Search for the cell housing the specified text and yield its [X, Y] center coordinate. 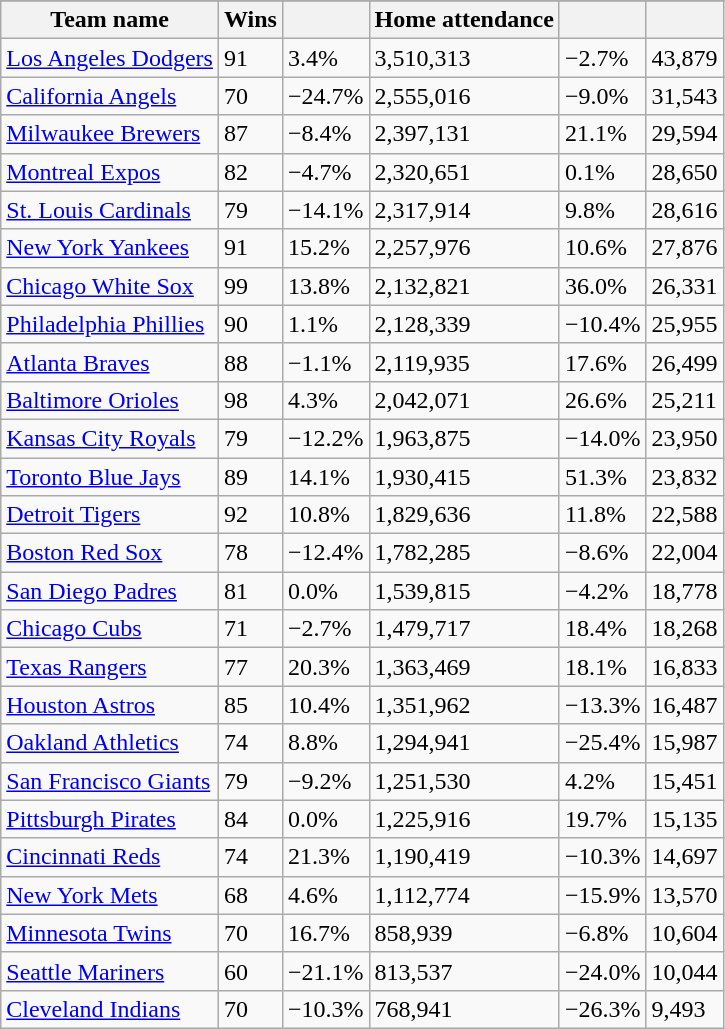
1,112,774 [464, 895]
88 [250, 362]
81 [250, 591]
2,320,651 [464, 172]
9,493 [684, 1009]
−14.1% [326, 210]
21.3% [326, 857]
28,650 [684, 172]
San Francisco Giants [110, 781]
11.8% [602, 515]
1,190,419 [464, 857]
Chicago Cubs [110, 629]
2,132,821 [464, 286]
29,594 [684, 134]
10.4% [326, 705]
25,955 [684, 324]
23,950 [684, 438]
0.1% [602, 172]
San Diego Padres [110, 591]
Houston Astros [110, 705]
−8.6% [602, 553]
1,351,962 [464, 705]
2,119,935 [464, 362]
−9.2% [326, 781]
Montreal Expos [110, 172]
−9.0% [602, 96]
23,832 [684, 477]
Oakland Athletics [110, 743]
California Angels [110, 96]
4.2% [602, 781]
Los Angeles Dodgers [110, 58]
−4.7% [326, 172]
−12.2% [326, 438]
New York Mets [110, 895]
858,939 [464, 933]
2,317,914 [464, 210]
85 [250, 705]
Cincinnati Reds [110, 857]
−14.0% [602, 438]
1,251,530 [464, 781]
−4.2% [602, 591]
−26.3% [602, 1009]
−24.0% [602, 971]
16.7% [326, 933]
−25.4% [602, 743]
71 [250, 629]
−10.4% [602, 324]
28,616 [684, 210]
51.3% [602, 477]
13,570 [684, 895]
26.6% [602, 400]
St. Louis Cardinals [110, 210]
18.1% [602, 667]
Cleveland Indians [110, 1009]
26,499 [684, 362]
68 [250, 895]
−13.3% [602, 705]
84 [250, 819]
18,268 [684, 629]
−15.9% [602, 895]
10.8% [326, 515]
8.8% [326, 743]
Detroit Tigers [110, 515]
1,930,415 [464, 477]
2,042,071 [464, 400]
77 [250, 667]
2,397,131 [464, 134]
99 [250, 286]
Home attendance [464, 20]
Minnesota Twins [110, 933]
92 [250, 515]
16,833 [684, 667]
18,778 [684, 591]
26,331 [684, 286]
Milwaukee Brewers [110, 134]
−1.1% [326, 362]
10,604 [684, 933]
4.3% [326, 400]
Team name [110, 20]
1,363,469 [464, 667]
27,876 [684, 248]
9.8% [602, 210]
78 [250, 553]
10.6% [602, 248]
60 [250, 971]
1,539,815 [464, 591]
−24.7% [326, 96]
82 [250, 172]
22,004 [684, 553]
43,879 [684, 58]
15,987 [684, 743]
1,294,941 [464, 743]
14.1% [326, 477]
Seattle Mariners [110, 971]
36.0% [602, 286]
−8.4% [326, 134]
Atlanta Braves [110, 362]
Kansas City Royals [110, 438]
New York Yankees [110, 248]
−6.8% [602, 933]
98 [250, 400]
Pittsburgh Pirates [110, 819]
15,451 [684, 781]
813,537 [464, 971]
89 [250, 477]
19.7% [602, 819]
13.8% [326, 286]
22,588 [684, 515]
2,128,339 [464, 324]
15,135 [684, 819]
87 [250, 134]
2,257,976 [464, 248]
90 [250, 324]
1,225,916 [464, 819]
4.6% [326, 895]
Chicago White Sox [110, 286]
Texas Rangers [110, 667]
1,782,285 [464, 553]
1,479,717 [464, 629]
18.4% [602, 629]
20.3% [326, 667]
Toronto Blue Jays [110, 477]
16,487 [684, 705]
15.2% [326, 248]
31,543 [684, 96]
25,211 [684, 400]
Boston Red Sox [110, 553]
10,044 [684, 971]
2,555,016 [464, 96]
3,510,313 [464, 58]
17.6% [602, 362]
14,697 [684, 857]
1,963,875 [464, 438]
−12.4% [326, 553]
−21.1% [326, 971]
21.1% [602, 134]
768,941 [464, 1009]
3.4% [326, 58]
1,829,636 [464, 515]
Philadelphia Phillies [110, 324]
Wins [250, 20]
1.1% [326, 324]
Baltimore Orioles [110, 400]
